Extract the [X, Y] coordinate from the center of the cell holding the provided text.  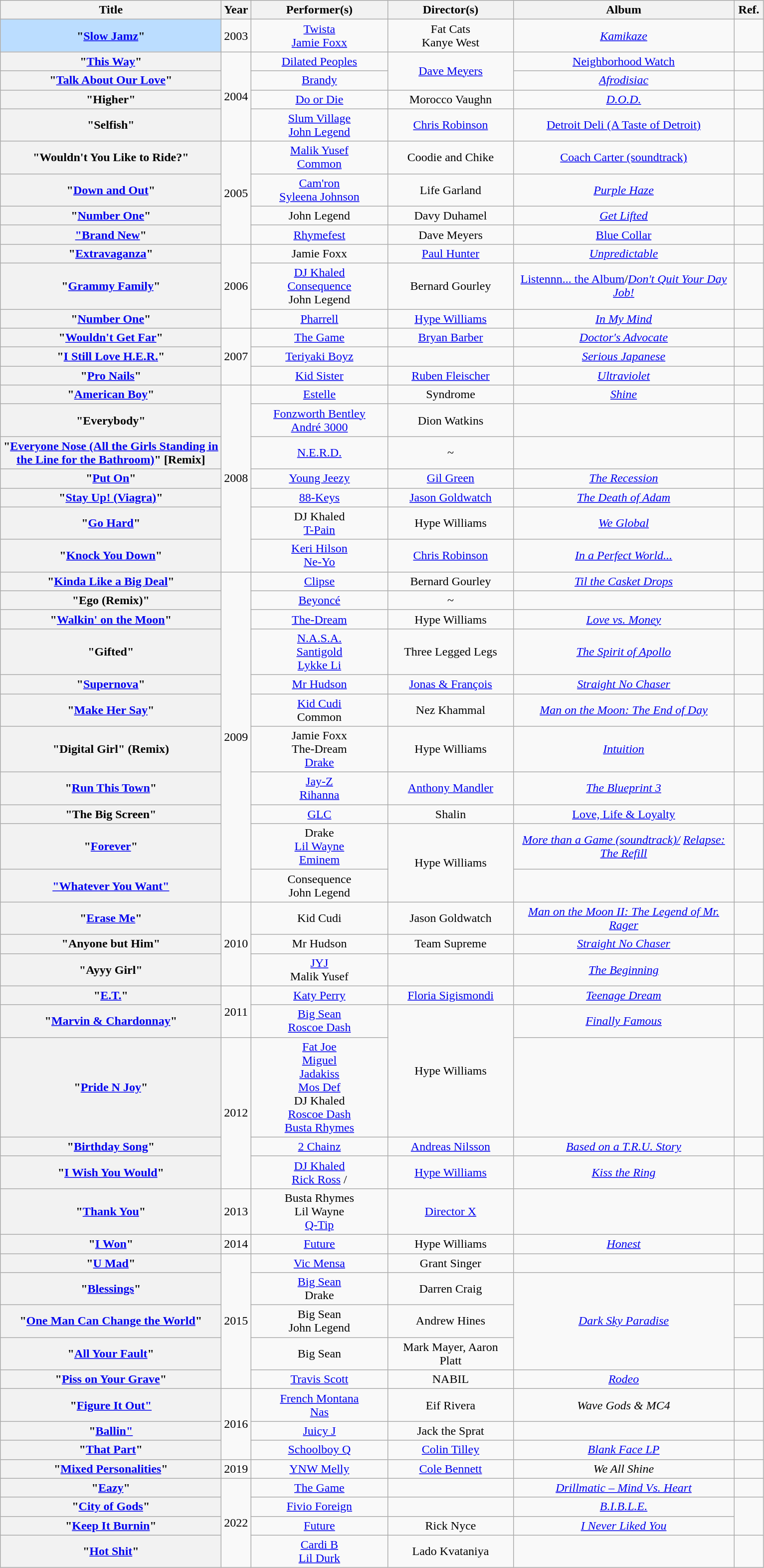
"Whatever You Want" [111, 886]
Wave Gods & MC4 [623, 1405]
Do or Die [319, 99]
"Kinda Like a Big Deal" [111, 581]
2008 [236, 478]
Katy Perry [319, 995]
"Everybody" [111, 420]
Jamie Foxx [319, 253]
"Brand New" [111, 234]
"Eazy" [111, 1488]
Finally Famous [623, 1021]
DJ KhaledConsequenceJohn Legend [319, 286]
Vic Mensa [319, 1263]
Dion Watkins [451, 420]
Unpredictable [623, 253]
2014 [236, 1244]
The Blueprint 3 [623, 788]
2011 [236, 1012]
2016 [236, 1424]
"Grammy Family" [111, 286]
D.O.D. [623, 99]
Neighborhood Watch [623, 61]
French MontanaNas [319, 1405]
TwistaJamie Foxx [319, 36]
"Keep It Burnin" [111, 1526]
Kid Sister [319, 376]
DrakeLil WayneEminem [319, 847]
2022 [236, 1523]
B.I.B.L.E. [623, 1507]
Director X [451, 1211]
Fivio Foreign [319, 1507]
"Thank You" [111, 1211]
Rodeo [623, 1379]
"Blessings" [111, 1289]
Morocco Vaughn [451, 99]
Big Sean [319, 1354]
Kiss the Ring [623, 1172]
Eif Rivera [451, 1405]
"Ayyy Girl" [111, 970]
Man on the Moon: The End of Day [623, 709]
"Birthday Song" [111, 1146]
Cole Bennett [451, 1469]
"Anyone but Him" [111, 944]
"Knock You Down" [111, 556]
Darren Craig [451, 1289]
"All Your Fault" [111, 1354]
Floria Sigismondi [451, 995]
Fat JoeMiguelJadakissMos DefDJ KhaledRoscoe DashBusta Rhymes [319, 1087]
Blue Collar [623, 234]
Grant Singer [451, 1263]
Love, Life & Loyalty [623, 814]
"Stay Up! (Viagra)" [111, 497]
2006 [236, 286]
"Run This Town" [111, 788]
Beyoncé [319, 600]
"Gifted" [111, 652]
"Piss on Your Grave" [111, 1379]
Rick Nyce [451, 1526]
Album [623, 10]
Cam'ronSyleena Johnson [319, 190]
Purple Haze [623, 190]
Malik YusefCommon [319, 158]
"Pride N Joy" [111, 1087]
"Figure It Out" [111, 1405]
Keri HilsonNe-Yo [319, 556]
Pharrell [319, 319]
Young Jeezy [319, 478]
Fat CatsKanye West [451, 36]
"I Won" [111, 1244]
88-Keys [319, 497]
Jay-ZRihanna [319, 788]
Travis Scott [319, 1379]
Jamie FoxxThe-DreamDrake [319, 749]
"Ballin" [111, 1431]
"Forever" [111, 847]
"Down and Out" [111, 190]
"Mixed Personalities" [111, 1469]
YNW Melly [319, 1469]
"City of Gods" [111, 1507]
2012 [236, 1113]
Doctor's Advocate [623, 338]
Man on the Moon II: The Legend of Mr. Rager [623, 918]
Blank Face LP [623, 1450]
"Supernova" [111, 684]
Based on a T.R.U. Story [623, 1146]
"Ego (Remix)" [111, 600]
The Beginning [623, 970]
"Everyone Nose (All the Girls Standing in the Line for the Bathroom)" [Remix] [111, 453]
Rhymefest [319, 234]
Paul Hunter [451, 253]
"That Part" [111, 1450]
"Wouldn't Get Far" [111, 338]
Get Lifted [623, 216]
Davy Duhamel [451, 216]
Coodie and Chike [451, 158]
We Global [623, 523]
Jonas & François [451, 684]
"U Mad" [111, 1263]
"Selfish" [111, 125]
"One Man Can Change the World" [111, 1321]
Kamikaze [623, 36]
Juicy J [319, 1431]
2 Chainz [319, 1146]
"Talk About Our Love" [111, 80]
Mark Mayer, Aaron Platt [451, 1354]
Andrew Hines [451, 1321]
Cardi BLil Durk [319, 1552]
Director(s) [451, 10]
Three Legged Legs [451, 652]
Big SeanRoscoe Dash [319, 1021]
2005 [236, 193]
N.E.R.D. [319, 453]
Busta RhymesLil WayneQ-Tip [319, 1211]
Title [111, 10]
2015 [236, 1321]
Coach Carter (soundtrack) [623, 158]
DJ Khaled T-Pain [319, 523]
Dark Sky Paradise [623, 1321]
John Legend [319, 216]
The Spirit of Apollo [623, 652]
"Pro Nails" [111, 376]
Performer(s) [319, 10]
"Put On" [111, 478]
More than a Game (soundtrack)/ Relapse: The Refill [623, 847]
Life Garland [451, 190]
JYJMalik Yusef [319, 970]
Shine [623, 395]
Love vs. Money [623, 619]
Bryan Barber [451, 338]
2007 [236, 357]
Ruben Fleischer [451, 376]
Gil Green [451, 478]
N.A.S.A.SantigoldLykke Li [319, 652]
"Hot Shit" [111, 1552]
NABIL [451, 1379]
Afrodisiac [623, 80]
"Make Her Say" [111, 709]
2013 [236, 1211]
Year [236, 10]
Anthony Mandler [451, 788]
Teenage Dream [623, 995]
Honest [623, 1244]
We All Shine [623, 1469]
ConsequenceJohn Legend [319, 886]
2019 [236, 1469]
"I Still Love H.E.R." [111, 357]
The-Dream [319, 619]
Colin Tilley [451, 1450]
Brandy [319, 80]
Clipse [319, 581]
Kid Cudi [319, 918]
Lado Kvataniya [451, 1552]
Big SeanJohn Legend [319, 1321]
Ultraviolet [623, 376]
I Never Liked You [623, 1526]
"Slow Jamz" [111, 36]
Slum VillageJohn Legend [319, 125]
Til the Casket Drops [623, 581]
GLC [319, 814]
Drillmatic – Mind Vs. Heart [623, 1488]
Big SeanDrake [319, 1289]
Shalin [451, 814]
DJ KhaledRick Ross / [319, 1172]
Estelle [319, 395]
"Digital Girl" (Remix) [111, 749]
In My Mind [623, 319]
The Recession [623, 478]
2010 [236, 944]
"Walkin' on the Moon" [111, 619]
Kid CudiCommon [319, 709]
Dilated Peoples [319, 61]
In a Perfect World... [623, 556]
"Marvin & Chardonnay" [111, 1021]
Schoolboy Q [319, 1450]
"I Wish You Would" [111, 1172]
Serious Japanese [623, 357]
2004 [236, 97]
Ref. [749, 10]
Jack the Sprat [451, 1431]
Andreas Nilsson [451, 1146]
"Wouldn't You Like to Ride?" [111, 158]
"Go Hard" [111, 523]
"Higher" [111, 99]
Listennn... the Album/Don't Quit Your Day Job! [623, 286]
Teriyaki Boyz [319, 357]
Fonzworth BentleyAndré 3000 [319, 420]
The Death of Adam [623, 497]
"This Way" [111, 61]
Intuition [623, 749]
"Erase Me" [111, 918]
"Extravaganza" [111, 253]
Nez Khammal [451, 709]
Team Supreme [451, 944]
Detroit Deli (A Taste of Detroit) [623, 125]
2003 [236, 36]
2009 [236, 737]
Syndrome [451, 395]
"E.T." [111, 995]
"The Big Screen" [111, 814]
"American Boy" [111, 395]
